Detect which cell encompasses the target text, then output its [x, y] center coordinate. 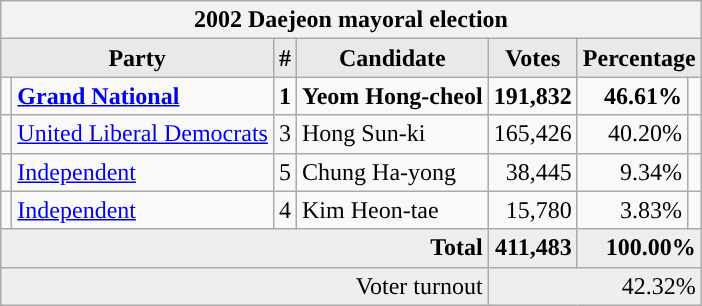
Votes [532, 58]
Chung Ha-yong [393, 172]
Grand National [143, 96]
# [284, 58]
Hong Sun-ki [393, 134]
Kim Heon-tae [393, 210]
4 [284, 210]
411,483 [532, 248]
Candidate [393, 58]
191,832 [532, 96]
5 [284, 172]
3 [284, 134]
42.32% [594, 286]
3.83% [632, 210]
1 [284, 96]
38,445 [532, 172]
Party [138, 58]
Total [244, 248]
15,780 [532, 210]
2002 Daejeon mayoral election [351, 20]
Yeom Hong-cheol [393, 96]
Percentage [639, 58]
100.00% [639, 248]
165,426 [532, 134]
Voter turnout [244, 286]
9.34% [632, 172]
40.20% [632, 134]
46.61% [632, 96]
United Liberal Democrats [143, 134]
